Pinpoint the cell where the given text exists, returning its [x, y] midpoint coordinate. 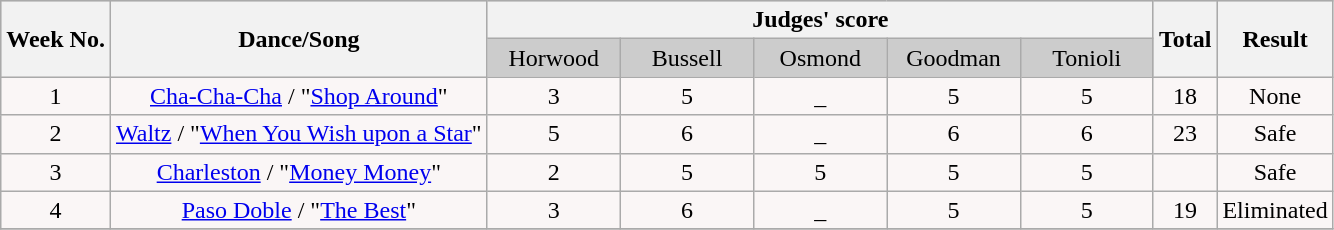
18 [1185, 96]
None [1275, 96]
23 [1185, 134]
Week No. [56, 39]
Horwood [554, 58]
19 [1185, 210]
Total [1185, 39]
Bussell [686, 58]
Waltz / "When You Wish upon a Star" [298, 134]
Dance/Song [298, 39]
Goodman [954, 58]
Paso Doble / "The Best" [298, 210]
Charleston / "Money Money" [298, 172]
Result [1275, 39]
Cha-Cha-Cha / "Shop Around" [298, 96]
1 [56, 96]
Osmond [820, 58]
Tonioli [1086, 58]
Eliminated [1275, 210]
4 [56, 210]
Judges' score [820, 20]
